Provide the [x, y] coordinate of the cell's center where the given text is located.  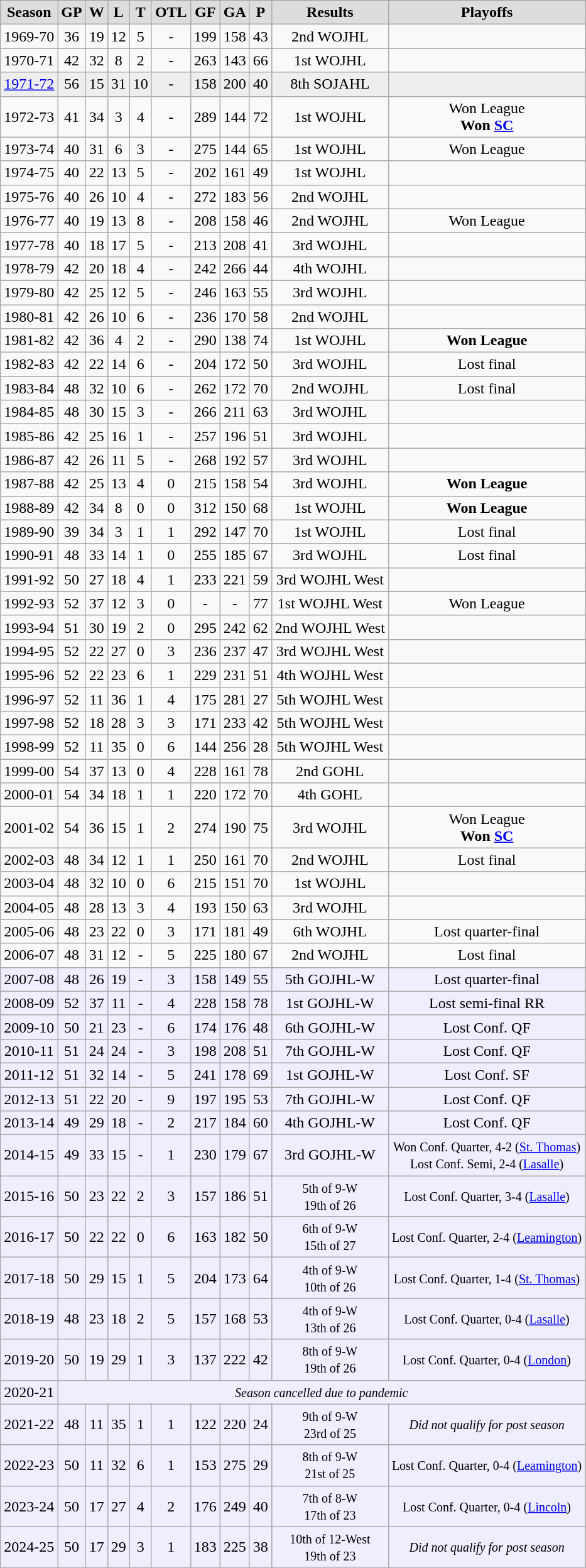
182 [235, 1237]
213 [205, 244]
211 [235, 412]
5th of 9-W19th of 26 [330, 1197]
2021-22 [29, 1424]
197 [205, 1099]
38 [260, 1547]
Lost Conf. Quarter, 3-4 (Lasalle) [486, 1197]
153 [205, 1466]
60 [260, 1123]
2001-02 [29, 827]
138 [235, 341]
P [260, 13]
272 [205, 197]
2014-15 [29, 1155]
122 [205, 1424]
173 [235, 1278]
249 [235, 1506]
66 [260, 60]
2006-07 [29, 955]
246 [205, 292]
2004-05 [29, 907]
229 [205, 675]
1974-75 [29, 173]
21 [97, 1027]
295 [205, 627]
2008-09 [29, 1003]
230 [205, 1155]
2019-20 [29, 1360]
2002-03 [29, 860]
64 [260, 1278]
198 [205, 1051]
46 [260, 221]
186 [235, 1197]
69 [260, 1075]
2020-21 [29, 1392]
4th GOJHL-W [330, 1123]
268 [205, 460]
6th WOJHL [330, 931]
143 [235, 60]
2010-11 [29, 1051]
OTL [171, 13]
1976-77 [29, 221]
4th GOHL [330, 795]
2018-19 [29, 1319]
47 [260, 651]
312 [205, 508]
1972-73 [29, 117]
195 [235, 1099]
9 [171, 1099]
170 [235, 316]
6th GOJHL-W [330, 1027]
1998-99 [29, 747]
1993-94 [29, 627]
8th of 9-W19th of 26 [330, 1360]
1977-78 [29, 244]
L [118, 13]
1971-72 [29, 84]
8th of 9-W21st of 25 [330, 1466]
Won Conf. Quarter, 4-2 (St. Thomas) Lost Conf. Semi, 2-4 (Lasalle) [486, 1155]
58 [260, 316]
Playoffs [486, 13]
44 [260, 268]
68 [260, 508]
241 [205, 1075]
57 [260, 460]
3rd GOJHL-W [330, 1155]
Lost Conf. Quarter, 2-4 (Leamington) [486, 1237]
W [97, 13]
221 [235, 579]
231 [235, 675]
1969-70 [29, 36]
1989-90 [29, 532]
151 [235, 884]
2009-10 [29, 1027]
2015-16 [29, 1197]
147 [235, 532]
8th SOJAHL [330, 84]
289 [205, 117]
1979-80 [29, 292]
199 [205, 36]
1980-81 [29, 316]
2013-14 [29, 1123]
2005-06 [29, 931]
2012-13 [29, 1099]
292 [205, 532]
1986-87 [29, 460]
2nd WOJHL West [330, 627]
190 [235, 827]
74 [260, 341]
281 [235, 699]
4th WOJHL [330, 268]
257 [205, 436]
1982-83 [29, 365]
217 [205, 1123]
174 [205, 1027]
1999-00 [29, 771]
263 [205, 60]
Lost Conf. Quarter, 1-4 (St. Thomas) [486, 1278]
Lost Conf. Quarter, 0-4 (Leamington) [486, 1466]
4th WOJHL West [330, 675]
137 [205, 1360]
Lost Conf. Quarter, 0-4 (Lincoln) [486, 1506]
200 [235, 84]
1975-76 [29, 197]
7th of 8-W17th of 23 [330, 1506]
1984-85 [29, 412]
1995-96 [29, 675]
178 [235, 1075]
4th of 9-W13th of 26 [330, 1319]
222 [235, 1360]
GP [72, 13]
2024-25 [29, 1547]
1990-91 [29, 556]
196 [235, 436]
Lost Conf. SF [486, 1075]
1985-86 [29, 436]
255 [205, 556]
T [141, 13]
262 [205, 388]
1973-74 [29, 149]
149 [235, 979]
Lost Conf. Quarter, 0-4 (Lasalle) [486, 1319]
72 [260, 117]
2017-18 [29, 1278]
1996-97 [29, 699]
Season cancelled due to pandemic [322, 1392]
175 [205, 699]
1997-98 [29, 723]
2007-08 [29, 979]
193 [205, 907]
1991-92 [29, 579]
2003-04 [29, 884]
GF [205, 13]
2nd GOHL [330, 771]
Season [29, 13]
1981-82 [29, 341]
290 [205, 341]
77 [260, 603]
1983-84 [29, 388]
2022-23 [29, 1466]
184 [235, 1123]
2023-24 [29, 1506]
1992-93 [29, 603]
1988-89 [29, 508]
180 [235, 955]
256 [235, 747]
168 [235, 1319]
16 [118, 436]
59 [260, 579]
9th of 9-W23rd of 25 [330, 1424]
39 [72, 532]
1st WOJHL West [330, 603]
1970-71 [29, 60]
237 [235, 651]
274 [205, 827]
1978-79 [29, 268]
2011-12 [29, 1075]
2000-01 [29, 795]
75 [260, 827]
185 [235, 556]
1994-95 [29, 651]
250 [205, 860]
5th GOJHL-W [330, 979]
43 [260, 36]
192 [235, 460]
1987-88 [29, 484]
Results [330, 13]
Lost semi-final RR [486, 1003]
GA [235, 13]
65 [260, 149]
181 [235, 931]
4th of 9-W10th of 26 [330, 1278]
62 [260, 627]
179 [235, 1155]
202 [205, 173]
Lost Conf. Quarter, 0-4 (London) [486, 1360]
2016-17 [29, 1237]
10th of 12-West19th of 23 [330, 1547]
6th of 9-W15th of 27 [330, 1237]
